Scan for the cell matching the given text and deliver its [X, Y] coordinate at center. 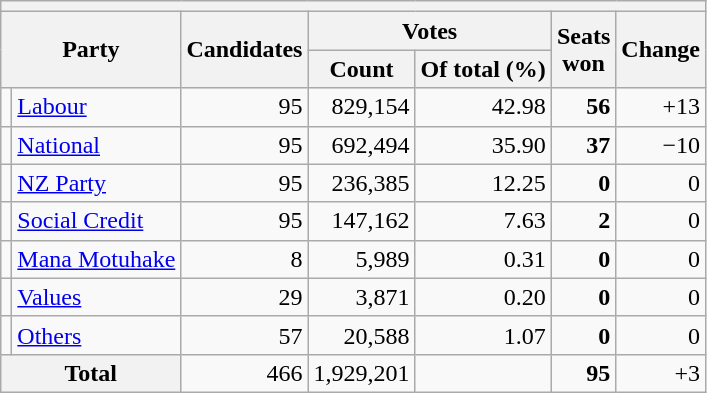
Seats won [583, 50]
Mana Motuhake [96, 259]
+13 [661, 107]
1.07 [483, 335]
Total [91, 373]
37 [583, 145]
2 [583, 221]
42.98 [483, 107]
7.63 [483, 221]
147,162 [362, 221]
35.90 [483, 145]
Votes [430, 31]
National [96, 145]
NZ Party [96, 183]
829,154 [362, 107]
Others [96, 335]
12.25 [483, 183]
20,588 [362, 335]
29 [244, 297]
Party [91, 50]
Of total (%) [483, 69]
Candidates [244, 50]
Labour [96, 107]
57 [244, 335]
3,871 [362, 297]
−10 [661, 145]
56 [583, 107]
692,494 [362, 145]
0.31 [483, 259]
236,385 [362, 183]
466 [244, 373]
8 [244, 259]
1,929,201 [362, 373]
Count [362, 69]
Social Credit [96, 221]
Values [96, 297]
5,989 [362, 259]
Change [661, 50]
+3 [661, 373]
0.20 [483, 297]
